Provide the (X, Y) coordinate of the cell's center where the given text is located.  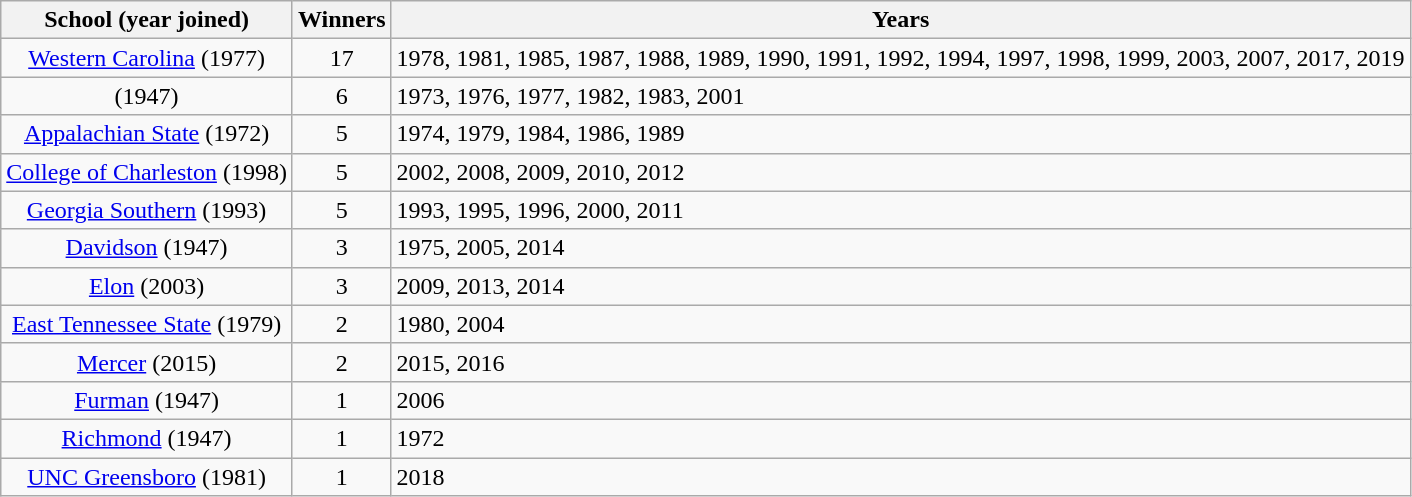
School (year joined) (147, 20)
2009, 2013, 2014 (900, 286)
Winners (342, 20)
Mercer (2015) (147, 362)
(1947) (147, 96)
17 (342, 58)
2018 (900, 477)
East Tennessee State (1979) (147, 324)
1972 (900, 438)
Davidson (1947) (147, 248)
1975, 2005, 2014 (900, 248)
College of Charleston (1998) (147, 172)
2002, 2008, 2009, 2010, 2012 (900, 172)
Richmond (1947) (147, 438)
1993, 1995, 1996, 2000, 2011 (900, 210)
2015, 2016 (900, 362)
UNC Greensboro (1981) (147, 477)
Furman (1947) (147, 400)
6 (342, 96)
Georgia Southern (1993) (147, 210)
Western Carolina (1977) (147, 58)
1980, 2004 (900, 324)
Years (900, 20)
1974, 1979, 1984, 1986, 1989 (900, 134)
1973, 1976, 1977, 1982, 1983, 2001 (900, 96)
2006 (900, 400)
Appalachian State (1972) (147, 134)
1978, 1981, 1985, 1987, 1988, 1989, 1990, 1991, 1992, 1994, 1997, 1998, 1999, 2003, 2007, 2017, 2019 (900, 58)
Elon (2003) (147, 286)
